From the cell containing the given text, extract its center point as (X, Y) coordinate. 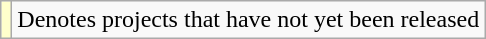
Denotes projects that have not yet been released (248, 20)
